From the cell containing the given text, extract its center point as (X, Y) coordinate. 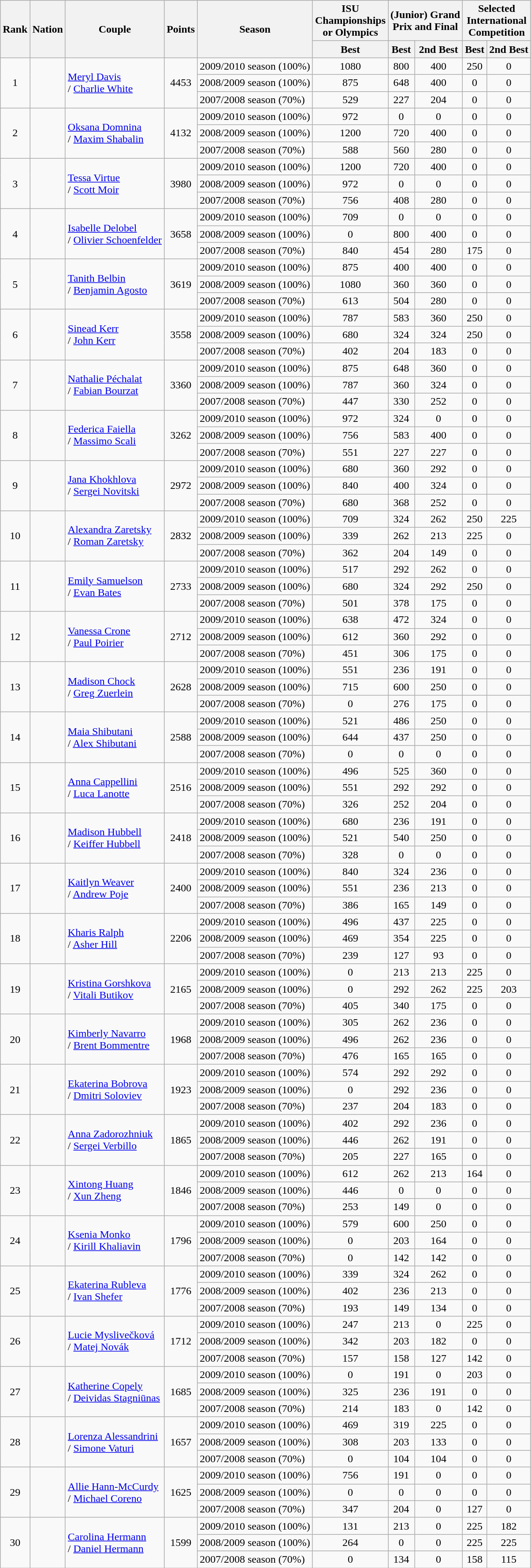
1 (15, 83)
476 (350, 1056)
Oksana Domnina / Maxim Shabalin (115, 133)
Ekaterina Bobrova / Dmitri Soloviev (115, 1090)
340 (401, 1006)
3980 (181, 183)
24 (15, 1240)
2418 (181, 838)
3619 (181, 284)
Vanessa Crone / Paul Poirier (115, 637)
Points (181, 29)
Selected International Competition (497, 21)
Allie Hann-McCurdy / Michael Coreno (115, 1492)
486 (401, 720)
Anna Zadorozhniuk / Sergei Verbillo (115, 1140)
Jana Khokhlova / Sergei Novitski (115, 485)
Kaitlyn Weaver / Andrew Poje (115, 888)
205 (350, 1157)
Tanith Belbin / Benjamin Agosto (115, 284)
1685 (181, 1392)
4453 (181, 83)
Ksenia Monko / Kirill Khaliavin (115, 1240)
1657 (181, 1442)
504 (401, 301)
347 (350, 1509)
Ekaterina Rubleva / Ivan Shefer (115, 1291)
613 (350, 301)
12 (15, 637)
2206 (181, 939)
644 (350, 737)
560 (401, 150)
Kimberly Navarro / Brent Bommentre (115, 1039)
Lorenza Alessandrini / Simone Vaturi (115, 1442)
ISU Championships or Olympics (350, 21)
115 (509, 1559)
11 (15, 586)
157 (350, 1358)
1846 (181, 1190)
276 (401, 704)
1796 (181, 1240)
6 (15, 335)
Federica Faiella / Massimo Scali (115, 435)
239 (350, 955)
8 (15, 435)
93 (439, 955)
Season (255, 29)
447 (350, 402)
330 (401, 402)
2516 (181, 788)
529 (350, 100)
2832 (181, 536)
(Junior) Grand Prix and Final (426, 21)
16 (15, 838)
Isabelle Delobel / Olivier Schoenfelder (115, 234)
133 (439, 1442)
451 (350, 653)
28 (15, 1442)
1865 (181, 1140)
638 (350, 620)
3262 (181, 435)
305 (350, 1022)
362 (350, 553)
1625 (181, 1492)
319 (401, 1425)
14 (15, 737)
Lucie Myslivečková / Matej Novák (115, 1341)
2 (15, 133)
253 (350, 1207)
342 (350, 1341)
3658 (181, 234)
Emily Samuelson / Evan Bates (115, 586)
4 (15, 234)
408 (401, 200)
Anna Cappellini / Luca Lanotte (115, 788)
25 (15, 1291)
2628 (181, 687)
20 (15, 1039)
1923 (181, 1090)
328 (350, 855)
237 (350, 1106)
30 (15, 1542)
579 (350, 1224)
Nathalie Péchalat / Fabian Bourzat (115, 385)
Alexandra Zaretsky / Roman Zaretsky (115, 536)
386 (350, 905)
Madison Hubbell / Keiffer Hubbell (115, 838)
10 (15, 536)
4132 (181, 133)
2165 (181, 989)
23 (15, 1190)
2400 (181, 888)
Couple (115, 29)
Meryl Davis / Charlie White (115, 83)
Carolina Hermann / Daniel Hermann (115, 1542)
5 (15, 284)
472 (401, 620)
247 (350, 1325)
1776 (181, 1291)
Nation (48, 29)
517 (350, 570)
19 (15, 989)
715 (350, 687)
193 (350, 1308)
13 (15, 687)
Kharis Ralph / Asher Hill (115, 939)
405 (350, 1006)
Madison Chock / Greg Zuerlein (115, 687)
1599 (181, 1542)
588 (350, 150)
Sinead Kerr / John Kerr (115, 335)
354 (401, 939)
17 (15, 888)
Kristina Gorshkova / Vitali Butikov (115, 989)
29 (15, 1492)
2712 (181, 637)
1968 (181, 1039)
1712 (181, 1341)
3360 (181, 385)
308 (350, 1442)
Tessa Virtue / Scott Moir (115, 183)
22 (15, 1140)
2733 (181, 586)
368 (401, 502)
501 (350, 603)
540 (401, 838)
Xintong Huang / Xun Zheng (115, 1190)
9 (15, 485)
7 (15, 385)
214 (350, 1408)
2588 (181, 737)
Maia Shibutani / Alex Shibutani (115, 737)
574 (350, 1073)
Katherine Copely / Deividas Stagniūnas (115, 1392)
27 (15, 1392)
306 (401, 653)
378 (401, 603)
26 (15, 1341)
326 (350, 804)
15 (15, 788)
Rank (15, 29)
2972 (181, 485)
21 (15, 1090)
18 (15, 939)
264 (350, 1542)
454 (401, 251)
3558 (181, 335)
325 (350, 1392)
131 (350, 1526)
525 (401, 771)
3 (15, 183)
